Scan for the cell matching the given text and deliver its [x, y] coordinate at center. 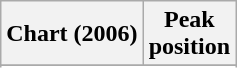
Peak position [189, 34]
Chart (2006) [72, 34]
